Search for the cell housing the specified text and yield its (X, Y) center coordinate. 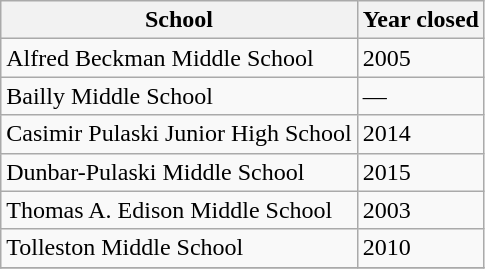
School (179, 20)
Casimir Pulaski Junior High School (179, 134)
Dunbar-Pulaski Middle School (179, 172)
Tolleston Middle School (179, 248)
Alfred Beckman Middle School (179, 58)
— (420, 96)
2015 (420, 172)
Year closed (420, 20)
2014 (420, 134)
Thomas A. Edison Middle School (179, 210)
Bailly Middle School (179, 96)
2003 (420, 210)
2010 (420, 248)
2005 (420, 58)
